Find where the given text appears and provide that cell's center as [x, y] coordinate. 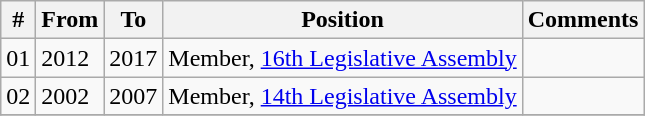
2007 [134, 96]
Comments [583, 20]
Member, 14th Legislative Assembly [342, 96]
2017 [134, 58]
02 [18, 96]
2002 [70, 96]
2012 [70, 58]
Member, 16th Legislative Assembly [342, 58]
01 [18, 58]
From [70, 20]
To [134, 20]
Position [342, 20]
# [18, 20]
